Identify which cell holds the provided text, then report its (X, Y) central coordinate. 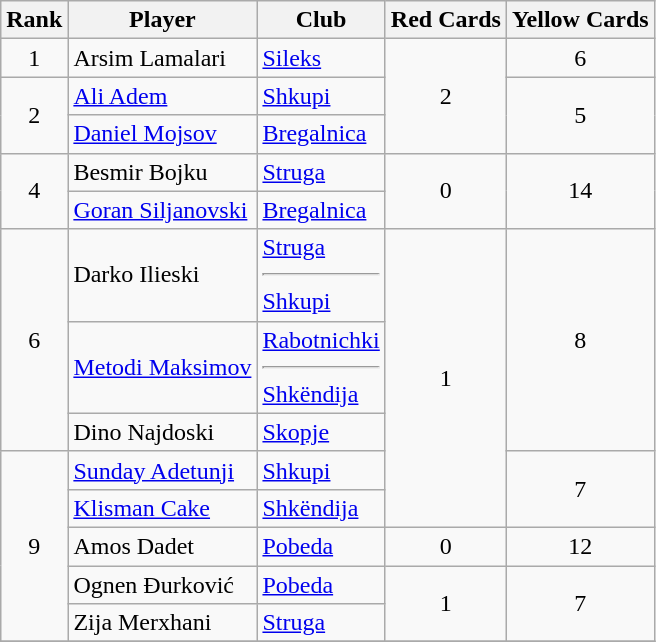
5 (580, 115)
9 (34, 546)
StrugaShkupi (321, 275)
Zija Merxhani (162, 623)
Goran Siljanovski (162, 210)
Klisman Cake (162, 508)
Ognen Đurković (162, 585)
Arsim Lamalari (162, 58)
Darko Ilieski (162, 275)
Daniel Mojsov (162, 134)
Metodi Maksimov (162, 367)
Rank (34, 20)
Ali Adem (162, 96)
Club (321, 20)
Yellow Cards (580, 20)
RabotnichkiShkëndija (321, 367)
14 (580, 191)
Player (162, 20)
8 (580, 340)
Dino Najdoski (162, 432)
Skopje (321, 432)
Amos Dadet (162, 546)
Shkëndija (321, 508)
Besmir Bojku (162, 172)
12 (580, 546)
Red Cards (446, 20)
Sileks (321, 58)
4 (34, 191)
Sunday Adetunji (162, 470)
